Extract the (X, Y) coordinate from the center of the cell holding the provided text.  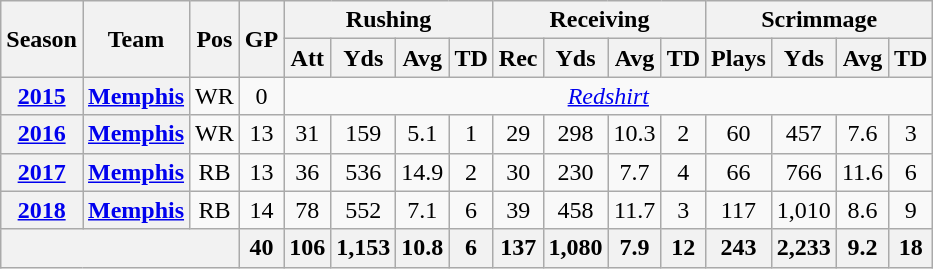
31 (308, 134)
78 (308, 210)
14.9 (422, 172)
536 (364, 172)
14 (261, 210)
36 (308, 172)
40 (261, 248)
Receiving (599, 20)
60 (739, 134)
230 (576, 172)
GP (261, 39)
137 (518, 248)
11.6 (862, 172)
117 (739, 210)
5.1 (422, 134)
Season (42, 39)
2017 (42, 172)
Att (308, 58)
Rec (518, 58)
7.9 (634, 248)
552 (364, 210)
106 (308, 248)
1,080 (576, 248)
0 (261, 96)
7.1 (422, 210)
39 (518, 210)
8.6 (862, 210)
458 (576, 210)
243 (739, 248)
2018 (42, 210)
2015 (42, 96)
4 (683, 172)
159 (364, 134)
9.2 (862, 248)
9 (911, 210)
10.8 (422, 248)
2016 (42, 134)
18 (911, 248)
2,233 (804, 248)
Plays (739, 58)
7.7 (634, 172)
12 (683, 248)
298 (576, 134)
Rushing (389, 20)
7.6 (862, 134)
457 (804, 134)
30 (518, 172)
10.3 (634, 134)
29 (518, 134)
Pos (215, 39)
66 (739, 172)
Scrimmage (820, 20)
Team (136, 39)
1,010 (804, 210)
1 (471, 134)
Redshirt (608, 96)
1,153 (364, 248)
11.7 (634, 210)
766 (804, 172)
